Provide the [X, Y] coordinate of the cell's center where the given text is located.  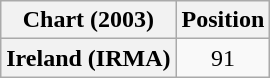
Chart (2003) [88, 20]
Position [223, 20]
91 [223, 58]
Ireland (IRMA) [88, 58]
